Pinpoint the cell where the given text exists, returning its (x, y) midpoint coordinate. 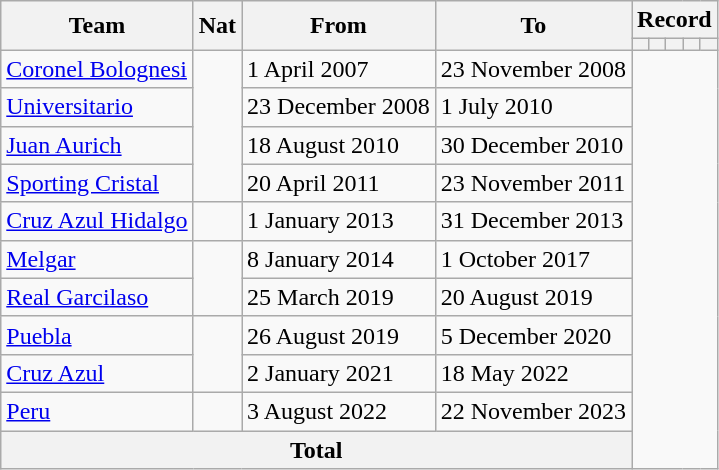
18 May 2022 (533, 373)
20 April 2011 (339, 183)
23 December 2008 (339, 107)
3 August 2022 (339, 411)
Team (97, 26)
31 December 2013 (533, 221)
Coronel Bolognesi (97, 69)
26 August 2019 (339, 335)
8 January 2014 (339, 259)
Total (316, 449)
Universitario (97, 107)
18 August 2010 (339, 145)
Nat (217, 26)
2 January 2021 (339, 373)
Cruz Azul Hidalgo (97, 221)
23 November 2008 (533, 69)
23 November 2011 (533, 183)
1 October 2017 (533, 259)
Melgar (97, 259)
Record (675, 20)
20 August 2019 (533, 297)
Puebla (97, 335)
25 March 2019 (339, 297)
1 January 2013 (339, 221)
Real Garcilaso (97, 297)
22 November 2023 (533, 411)
To (533, 26)
Juan Aurich (97, 145)
Peru (97, 411)
5 December 2020 (533, 335)
Cruz Azul (97, 373)
From (339, 26)
1 July 2010 (533, 107)
1 April 2007 (339, 69)
Sporting Cristal (97, 183)
30 December 2010 (533, 145)
